Pinpoint the cell where the given text exists, returning its [x, y] midpoint coordinate. 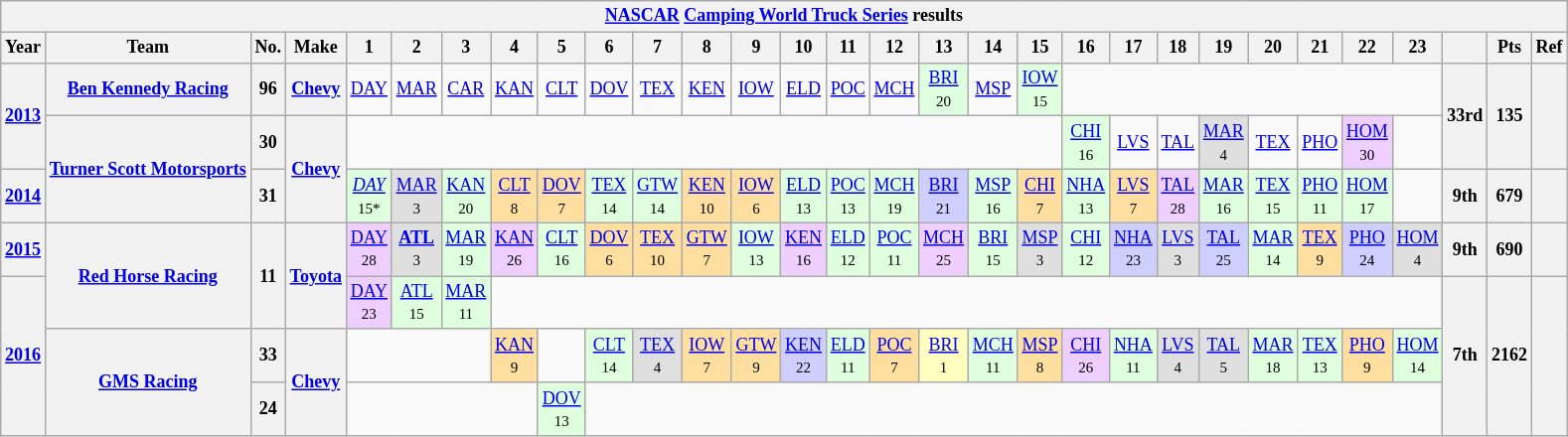
2 [416, 48]
DOV13 [561, 409]
MAR11 [466, 303]
ELD [804, 89]
MAR18 [1273, 356]
CHI12 [1086, 249]
Year [24, 48]
HOM17 [1367, 196]
MSP3 [1039, 249]
PHO24 [1367, 249]
Red Horse Racing [147, 276]
GMS Racing [147, 381]
13 [944, 48]
CLT8 [515, 196]
ELD11 [848, 356]
Turner Scott Motorsports [147, 169]
CHI7 [1039, 196]
22 [1367, 48]
MCH19 [894, 196]
IOW13 [756, 249]
LVS7 [1134, 196]
CHI26 [1086, 356]
30 [268, 143]
24 [268, 409]
DAY28 [369, 249]
KEN16 [804, 249]
DAY [369, 89]
19 [1223, 48]
2013 [24, 115]
KAN [515, 89]
TEX4 [658, 356]
7 [658, 48]
ELD12 [848, 249]
679 [1510, 196]
CHI16 [1086, 143]
GTW14 [658, 196]
7th [1465, 356]
HOM30 [1367, 143]
15 [1039, 48]
Ben Kennedy Racing [147, 89]
CLT14 [609, 356]
Pts [1510, 48]
IOW15 [1039, 89]
5 [561, 48]
POC7 [894, 356]
POC13 [848, 196]
96 [268, 89]
2014 [24, 196]
KEN [706, 89]
IOW6 [756, 196]
33rd [1465, 115]
NASCAR Camping World Truck Series results [784, 16]
9 [756, 48]
4 [515, 48]
2016 [24, 356]
TAL [1177, 143]
3 [466, 48]
LVS [1134, 143]
16 [1086, 48]
18 [1177, 48]
MCH [894, 89]
LVS4 [1177, 356]
CLT [561, 89]
MSP [993, 89]
No. [268, 48]
1 [369, 48]
MAR19 [466, 249]
NHA11 [1134, 356]
NHA13 [1086, 196]
POC [848, 89]
CAR [466, 89]
PHO9 [1367, 356]
14 [993, 48]
BRI15 [993, 249]
KEN10 [706, 196]
TEX13 [1320, 356]
31 [268, 196]
135 [1510, 115]
8 [706, 48]
KAN26 [515, 249]
TAL5 [1223, 356]
BRI20 [944, 89]
DAY15* [369, 196]
MAR [416, 89]
DOV6 [609, 249]
KAN20 [466, 196]
IOW7 [706, 356]
DOV7 [561, 196]
GTW7 [706, 249]
ATL15 [416, 303]
KEN22 [804, 356]
33 [268, 356]
PHO11 [1320, 196]
MAR16 [1223, 196]
BRI21 [944, 196]
NHA23 [1134, 249]
23 [1417, 48]
17 [1134, 48]
MSP8 [1039, 356]
TEX14 [609, 196]
KAN9 [515, 356]
ATL3 [416, 249]
PHO [1320, 143]
2015 [24, 249]
20 [1273, 48]
Toyota [316, 276]
21 [1320, 48]
6 [609, 48]
CLT16 [561, 249]
690 [1510, 249]
MCH11 [993, 356]
MAR14 [1273, 249]
POC11 [894, 249]
MSP16 [993, 196]
MCH25 [944, 249]
HOM14 [1417, 356]
ELD13 [804, 196]
TAL25 [1223, 249]
MAR3 [416, 196]
IOW [756, 89]
LVS3 [1177, 249]
TAL28 [1177, 196]
MAR4 [1223, 143]
TEX9 [1320, 249]
GTW9 [756, 356]
HOM4 [1417, 249]
12 [894, 48]
TEX10 [658, 249]
Make [316, 48]
10 [804, 48]
TEX15 [1273, 196]
DAY23 [369, 303]
2162 [1510, 356]
DOV [609, 89]
Ref [1549, 48]
Team [147, 48]
BRI1 [944, 356]
